Output the [X, Y] coordinate of the center of the cell containing the given text.  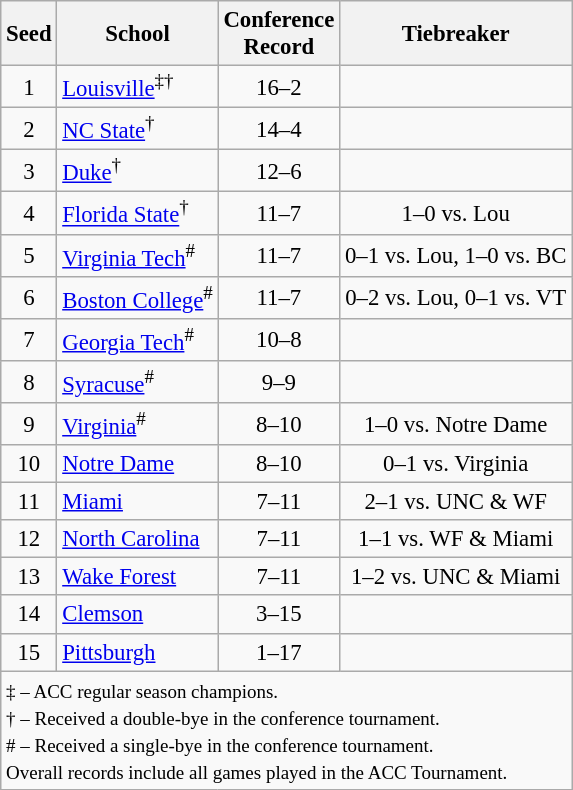
Virginia Tech# [138, 255]
5 [29, 255]
14 [29, 615]
15 [29, 652]
Seed [29, 34]
North Carolina [138, 539]
1 [29, 87]
2 [29, 129]
Miami [138, 502]
School [138, 34]
1–1 vs. WF & Miami [456, 539]
Boston College# [138, 297]
2–1 vs. UNC & WF [456, 502]
6 [29, 297]
0–2 vs. Lou, 0–1 vs. VT [456, 297]
1–17 [279, 652]
ConferenceRecord [279, 34]
10–8 [279, 340]
Florida State† [138, 213]
13 [29, 577]
Syracuse# [138, 382]
3 [29, 171]
Wake Forest [138, 577]
Virginia# [138, 424]
12 [29, 539]
1–2 vs. UNC & Miami [456, 577]
Louisville‡† [138, 87]
Notre Dame [138, 464]
7 [29, 340]
Tiebreaker [456, 34]
Duke† [138, 171]
0–1 vs. Virginia [456, 464]
1–0 vs. Notre Dame [456, 424]
10 [29, 464]
Georgia Tech# [138, 340]
11 [29, 502]
9 [29, 424]
Clemson [138, 615]
8 [29, 382]
16–2 [279, 87]
9–9 [279, 382]
1–0 vs. Lou [456, 213]
14–4 [279, 129]
Pittsburgh [138, 652]
12–6 [279, 171]
4 [29, 213]
NC State† [138, 129]
3–15 [279, 615]
0–1 vs. Lou, 1–0 vs. BC [456, 255]
